Return (x, y) of the center of cell containing provided text 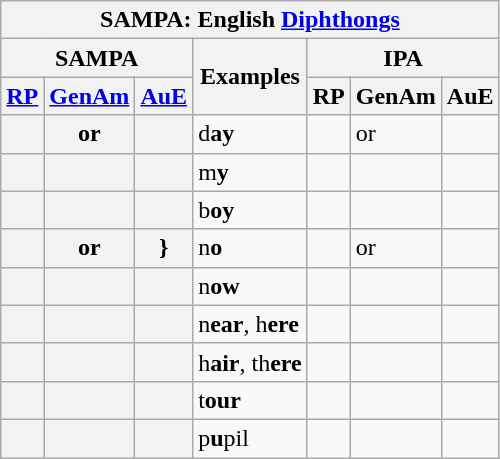
IPA (403, 58)
pupil (250, 438)
tour (250, 400)
day (250, 134)
SAMPA: English Diphthongs (250, 20)
my (250, 172)
hair, there (250, 362)
Examples (250, 77)
boy (250, 210)
near, here (250, 324)
no (250, 248)
now (250, 286)
SAMPA (97, 58)
} (164, 248)
